Identify which cell holds the provided text, then report its [X, Y] central coordinate. 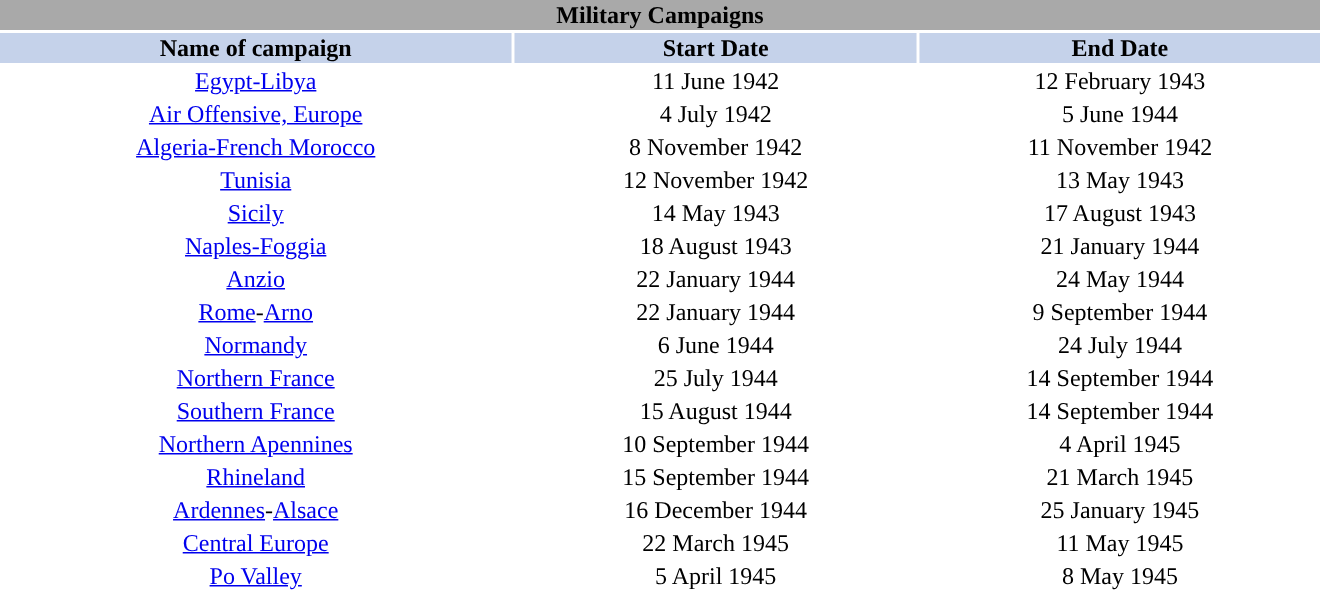
4 April 1945 [1120, 444]
6 June 1944 [716, 345]
22 March 1945 [716, 543]
5 June 1944 [1120, 114]
17 August 1943 [1120, 213]
11 November 1942 [1120, 147]
25 July 1944 [716, 378]
14 May 1943 [716, 213]
24 May 1944 [1120, 279]
18 August 1943 [716, 246]
21 March 1945 [1120, 477]
11 June 1942 [716, 81]
13 May 1943 [1120, 180]
Start Date [716, 48]
End Date [1120, 48]
16 December 1944 [716, 510]
12 February 1943 [1120, 81]
21 January 1944 [1120, 246]
24 July 1944 [1120, 345]
4 July 1942 [716, 114]
10 September 1944 [716, 444]
8 November 1942 [716, 147]
11 May 1945 [1120, 543]
15 August 1944 [716, 411]
15 September 1944 [716, 477]
9 September 1944 [1120, 312]
12 November 1942 [716, 180]
25 January 1945 [1120, 510]
